Search for the cell housing the specified text and yield its (X, Y) center coordinate. 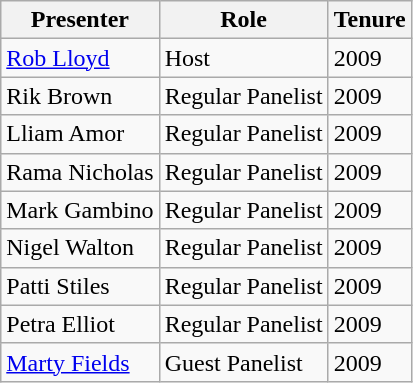
Patti Stiles (80, 286)
Rik Brown (80, 96)
Nigel Walton (80, 248)
Rama Nicholas (80, 172)
Lliam Amor (80, 134)
Tenure (370, 20)
Mark Gambino (80, 210)
Host (244, 58)
Marty Fields (80, 362)
Petra Elliot (80, 324)
Rob Lloyd (80, 58)
Guest Panelist (244, 362)
Presenter (80, 20)
Role (244, 20)
